Detect which cell encompasses the target text, then output its (x, y) center coordinate. 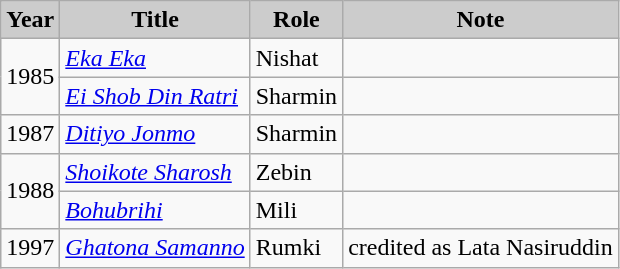
Ei Shob Din Ratri (155, 96)
Title (155, 20)
1988 (30, 191)
Year (30, 20)
Ditiyo Jonmo (155, 134)
Eka Eka (155, 58)
Mili (296, 210)
Ghatona Samanno (155, 248)
Zebin (296, 172)
1997 (30, 248)
1987 (30, 134)
Rumki (296, 248)
1985 (30, 77)
credited as Lata Nasiruddin (481, 248)
Bohubrihi (155, 210)
Note (481, 20)
Nishat (296, 58)
Shoikote Sharosh (155, 172)
Role (296, 20)
